Provide the (X, Y) coordinate of the cell's center where the given text is located.  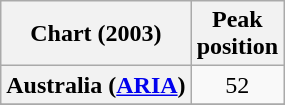
Chart (2003) (96, 34)
Peakposition (237, 34)
52 (237, 85)
Australia (ARIA) (96, 85)
